Extract the [X, Y] coordinate from the center of the cell holding the provided text.  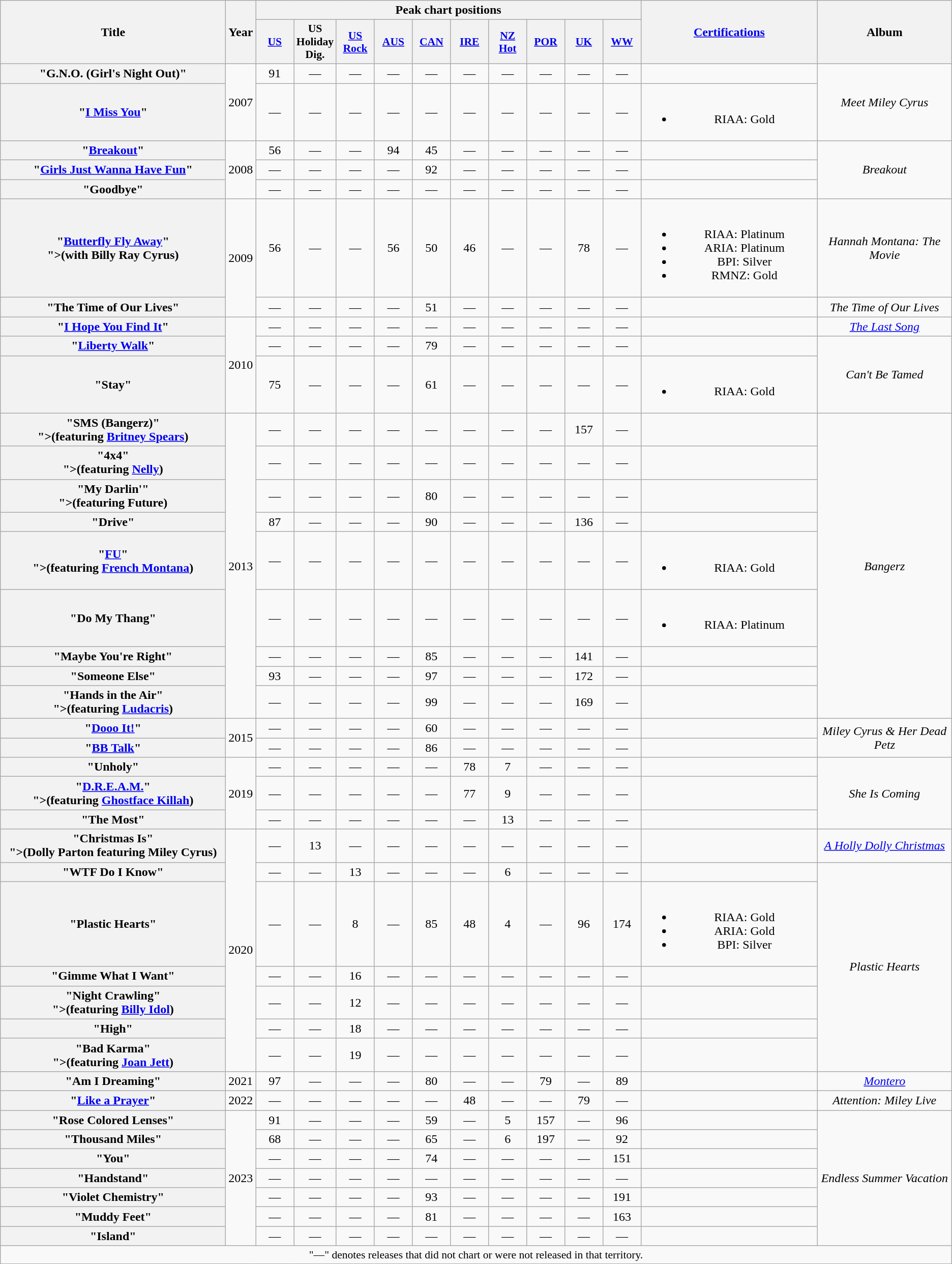
2007 [241, 102]
Endless Summer Vacation [884, 1178]
197 [546, 1139]
75 [275, 385]
RIAA: GoldARIA: GoldBPI: Silver [729, 924]
74 [431, 1159]
Bangerz [884, 566]
59 [431, 1120]
191 [621, 1197]
"Goodbye" [113, 189]
Certifications [729, 33]
87 [275, 522]
94 [394, 151]
90 [431, 522]
"BB Talk" [113, 748]
2015 [241, 738]
"Bad Karma"">(featuring Joan Jett) [113, 1055]
50 [431, 248]
"WTF Do I Know" [113, 872]
"Stay" [113, 385]
9 [508, 793]
AUS [394, 42]
"Christmas Is"">(Dolly Parton featuring Miley Cyrus) [113, 845]
"Gimme What I Want" [113, 976]
Plastic Hearts [884, 966]
"Girls Just Wanna Have Fun" [113, 170]
"Drive" [113, 522]
2008 [241, 170]
RIAA: PlatinumARIA: PlatinumBPI: SilverRMNZ: Gold [729, 248]
"I Hope You Find It" [113, 327]
"Rose Colored Lenses" [113, 1120]
136 [584, 522]
"Am I Dreaming" [113, 1081]
86 [431, 748]
2013 [241, 566]
68 [275, 1139]
"Maybe You're Right" [113, 656]
USRock [355, 42]
99 [431, 702]
"SMS (Bangerz)"">(featuring Britney Spears) [113, 429]
"—" denotes releases that did not chart or were not released in that territory. [476, 1255]
19 [355, 1055]
"FU"">(featuring French Montana) [113, 561]
60 [431, 728]
Montero [884, 1081]
"High" [113, 1028]
"G.N.O. (Girl's Night Out)" [113, 73]
2023 [241, 1178]
"The Most" [113, 819]
NZHot [508, 42]
CAN [431, 42]
18 [355, 1028]
"My Darlin'"">(featuring Future) [113, 495]
IRE [470, 42]
POR [546, 42]
174 [621, 924]
2020 [241, 950]
2021 [241, 1081]
"The Time of Our Lives" [113, 307]
81 [431, 1217]
Can't Be Tamed [884, 374]
UK [584, 42]
US [275, 42]
"Night Crawling"">(featuring Billy Idol) [113, 1002]
51 [431, 307]
77 [470, 793]
"Muddy Feet" [113, 1217]
"Plastic Hearts" [113, 924]
"Unholy" [113, 767]
"D.R.E.A.M."">(featuring Ghostface Killah) [113, 793]
89 [621, 1081]
"Liberty Walk" [113, 346]
Title [113, 33]
45 [431, 151]
"Someone Else" [113, 676]
"Thousand Miles" [113, 1139]
8 [355, 924]
The Time of Our Lives [884, 307]
151 [621, 1159]
"Like a Prayer" [113, 1100]
Peak chart positions [449, 10]
65 [431, 1139]
4 [508, 924]
"Butterfly Fly Away"">(with Billy Ray Cyrus) [113, 248]
A Holly Dolly Christmas [884, 845]
Hannah Montana: The Movie [884, 248]
2022 [241, 1100]
"Handstand" [113, 1178]
Miley Cyrus & Her Dead Petz [884, 738]
5 [508, 1120]
Attention: Miley Live [884, 1100]
"I Miss You" [113, 112]
46 [470, 248]
12 [355, 1002]
Meet Miley Cyrus [884, 102]
141 [584, 656]
7 [508, 767]
"Hands in the Air"">(featuring Ludacris) [113, 702]
172 [584, 676]
"You" [113, 1159]
163 [621, 1217]
"Breakout" [113, 151]
2019 [241, 793]
169 [584, 702]
"Island" [113, 1236]
Breakout [884, 170]
WW [621, 42]
"Dooo It!" [113, 728]
The Last Song [884, 327]
"4x4"">(featuring Nelly) [113, 463]
16 [355, 976]
Album [884, 33]
"Violet Chemistry" [113, 1197]
RIAA: Platinum [729, 618]
2010 [241, 365]
61 [431, 385]
"Do My Thang" [113, 618]
US Holiday Dig. [315, 42]
Year [241, 33]
She Is Coming [884, 793]
2009 [241, 258]
